For the text-containing cell, return its midpoint in (x, y) coordinate format. 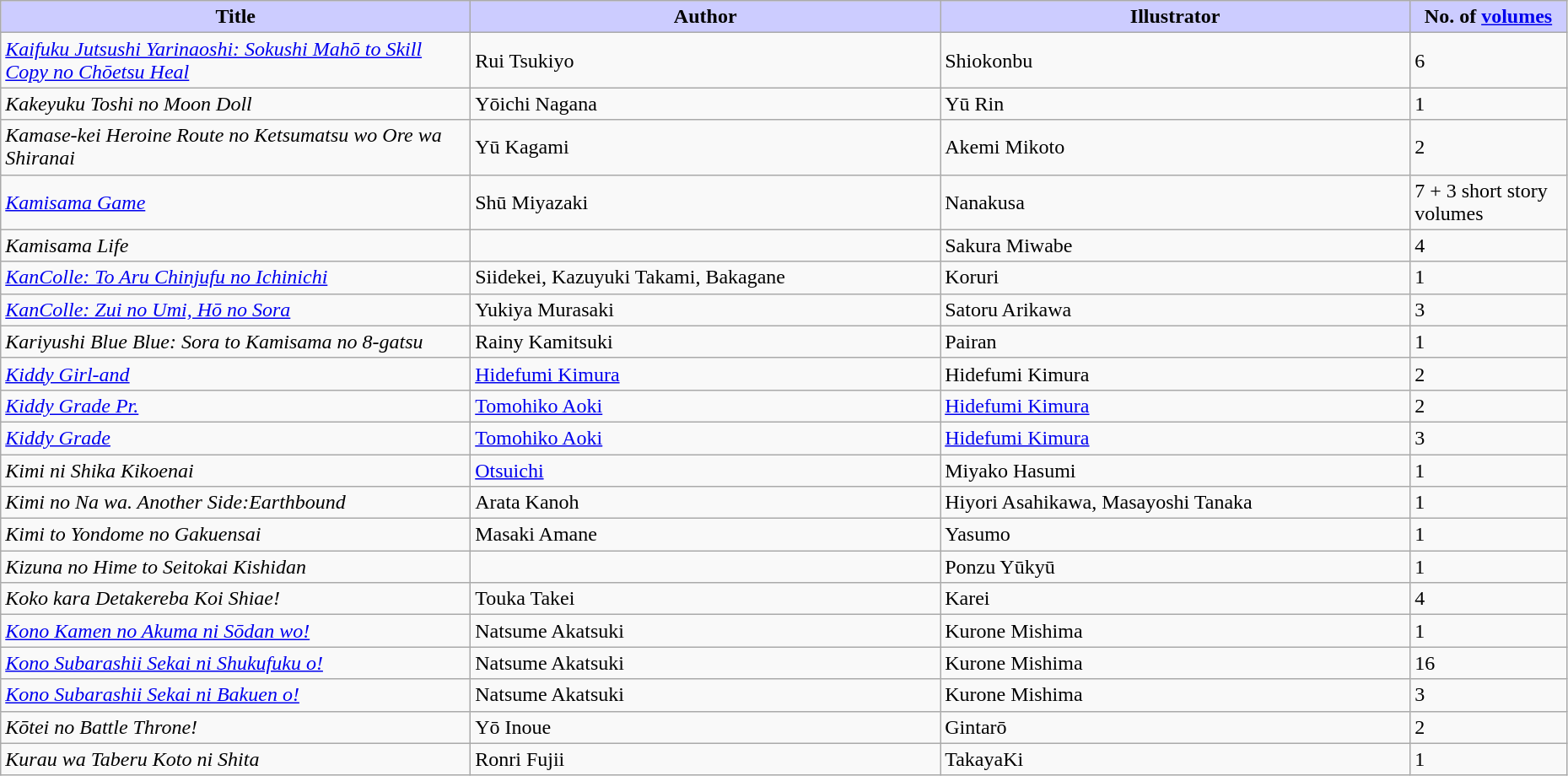
Siidekei, Kazuyuki Takami, Bakagane (705, 278)
Kakeyuku Toshi no Moon Doll (236, 104)
Koruri (1176, 278)
Pairan (1176, 342)
Shiokonbu (1176, 61)
Kiddy Girl-and (236, 374)
Kariyushi Blue Blue: Sora to Kamisama no 8-gatsu (236, 342)
Ponzu Yūkyū (1176, 567)
Kamisama Game (236, 202)
Kono Kamen no Akuma ni Sōdan wo! (236, 631)
Kōtei no Battle Throne! (236, 727)
KanColle: To Aru Chinjufu no Ichinichi (236, 278)
Yō Inoue (705, 727)
Koko kara Detakereba Koi Shiae! (236, 599)
Sakura Miwabe (1176, 245)
Nanakusa (1176, 202)
Miyako Hasumi (1176, 470)
Kiddy Grade (236, 438)
Karei (1176, 599)
Kimi ni Shika Kikoenai (236, 470)
Hiyori Asahikawa, Masayoshi Tanaka (1176, 503)
Kurau wa Taberu Koto ni Shita (236, 759)
Satoru Arikawa (1176, 310)
Otsuichi (705, 470)
6 (1489, 61)
KanColle: Zui no Umi, Hō no Sora (236, 310)
Touka Takei (705, 599)
Arata Kanoh (705, 503)
Gintarō (1176, 727)
Kaifuku Jutsushi Yarinaoshi: Sokushi Mahō to Skill Copy no Chōetsu Heal (236, 61)
Kono Subarashii Sekai ni Bakuen o! (236, 695)
16 (1489, 663)
Kono Subarashii Sekai ni Shukufuku o! (236, 663)
Author (705, 17)
TakayaKi (1176, 759)
Yasumo (1176, 535)
Illustrator (1176, 17)
Kimi to Yondome no Gakuensai (236, 535)
Yū Rin (1176, 104)
Yōichi Nagana (705, 104)
No. of volumes (1489, 17)
Rainy Kamitsuki (705, 342)
Kimi no Na wa. Another Side:Earthbound (236, 503)
7 + 3 short story volumes (1489, 202)
Masaki Amane (705, 535)
Kizuna no Hime to Seitokai Kishidan (236, 567)
Akemi Mikoto (1176, 147)
Kamisama Life (236, 245)
Kamase-kei Heroine Route no Ketsumatsu wo Ore wa Shiranai (236, 147)
Yukiya Murasaki (705, 310)
Ronri Fujii (705, 759)
Kiddy Grade Pr. (236, 406)
Shū Miyazaki (705, 202)
Title (236, 17)
Rui Tsukiyo (705, 61)
Yū Kagami (705, 147)
